Pinpoint the cell where the given text exists, returning its [X, Y] midpoint coordinate. 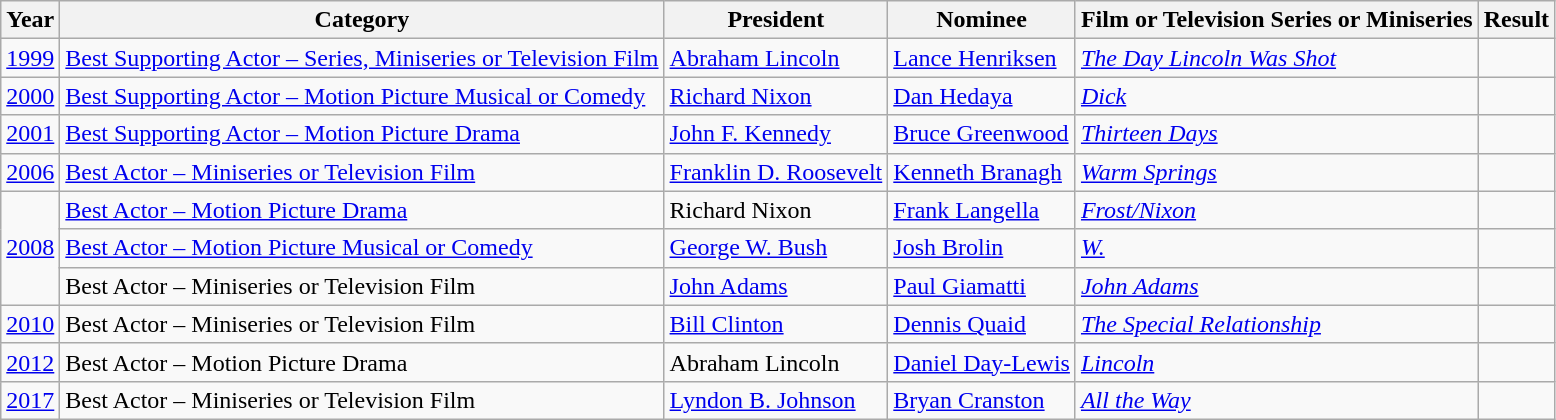
Result [1516, 20]
The Day Lincoln Was Shot [1276, 58]
Thirteen Days [1276, 134]
Dick [1276, 96]
Warm Springs [1276, 172]
Nominee [982, 20]
George W. Bush [776, 248]
Bruce Greenwood [982, 134]
The Special Relationship [1276, 324]
W. [1276, 248]
Bill Clinton [776, 324]
John F. Kennedy [776, 134]
2000 [30, 96]
Josh Brolin [982, 248]
2008 [30, 248]
Kenneth Branagh [982, 172]
Daniel Day-Lewis [982, 362]
Best Supporting Actor – Motion Picture Drama [362, 134]
2006 [30, 172]
Dennis Quaid [982, 324]
2017 [30, 400]
Frank Langella [982, 210]
All the Way [1276, 400]
Lincoln [1276, 362]
Category [362, 20]
Year [30, 20]
Frost/Nixon [1276, 210]
2001 [30, 134]
2012 [30, 362]
1999 [30, 58]
President [776, 20]
Best Supporting Actor – Series, Miniseries or Television Film [362, 58]
Lance Henriksen [982, 58]
Lyndon B. Johnson [776, 400]
Film or Television Series or Miniseries [1276, 20]
Best Actor – Motion Picture Musical or Comedy [362, 248]
Bryan Cranston [982, 400]
Franklin D. Roosevelt [776, 172]
2010 [30, 324]
Paul Giamatti [982, 286]
Best Supporting Actor – Motion Picture Musical or Comedy [362, 96]
Dan Hedaya [982, 96]
